From the cell containing the given text, extract its center point as (x, y) coordinate. 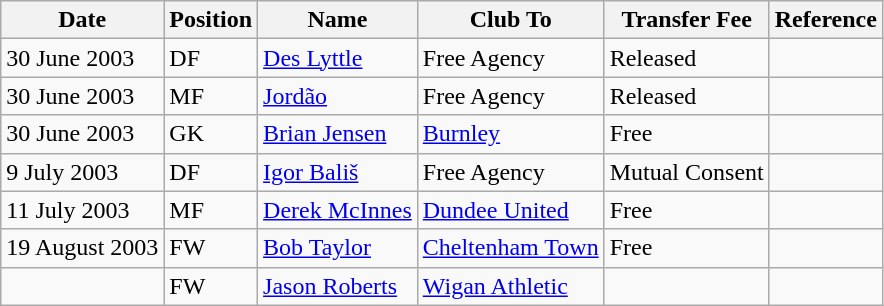
Dundee United (510, 210)
Burnley (510, 134)
Jordão (338, 96)
Reference (826, 20)
Bob Taylor (338, 248)
Date (82, 20)
GK (211, 134)
11 July 2003 (82, 210)
Jason Roberts (338, 286)
19 August 2003 (82, 248)
Des Lyttle (338, 58)
Position (211, 20)
Cheltenham Town (510, 248)
Name (338, 20)
Club To (510, 20)
Brian Jensen (338, 134)
Wigan Athletic (510, 286)
Derek McInnes (338, 210)
Transfer Fee (686, 20)
Mutual Consent (686, 172)
Igor Bališ (338, 172)
9 July 2003 (82, 172)
